Return (X, Y) of the center of cell containing provided text 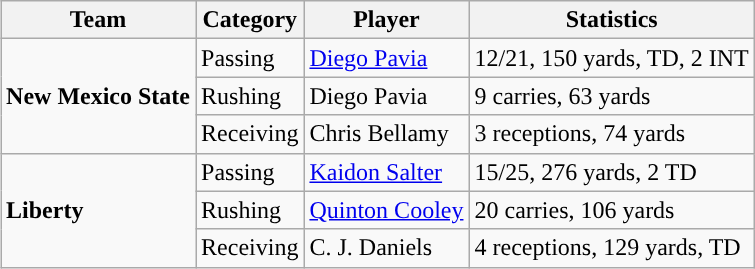
Chris Bellamy (386, 134)
Quinton Cooley (386, 210)
20 carries, 106 yards (612, 210)
4 receptions, 129 yards, TD (612, 248)
9 carries, 63 yards (612, 96)
Team (98, 20)
Kaidon Salter (386, 172)
3 receptions, 74 yards (612, 134)
Player (386, 20)
12/21, 150 yards, TD, 2 INT (612, 58)
Category (250, 20)
Statistics (612, 20)
C. J. Daniels (386, 248)
15/25, 276 yards, 2 TD (612, 172)
Liberty (98, 210)
New Mexico State (98, 96)
